Capture the cell that displays the provided text and extract its [X, Y] central coordinate. 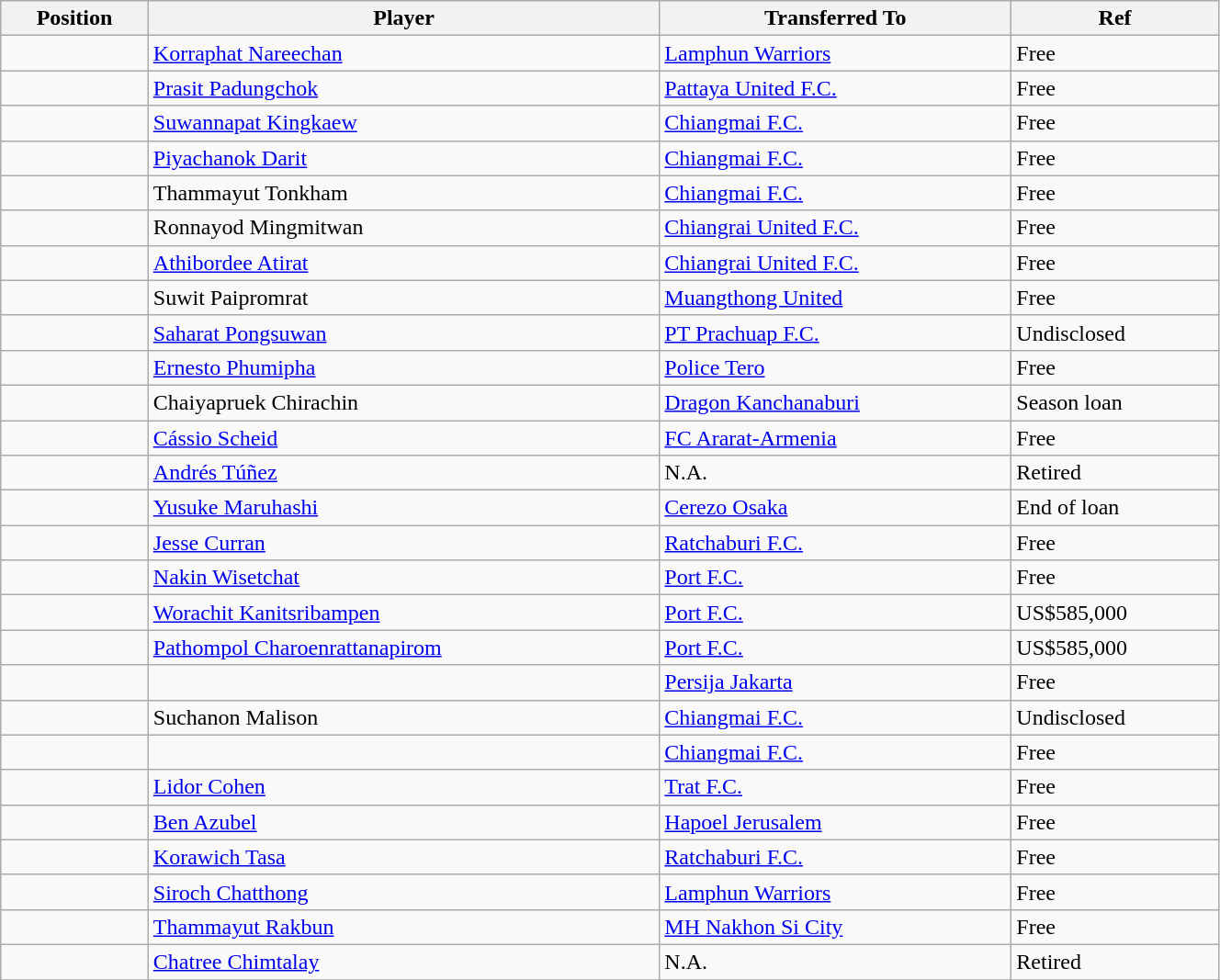
Jesse Curran [404, 543]
Saharat Pongsuwan [404, 332]
Suchanon Malison [404, 717]
Police Tero [836, 367]
Chatree Chimtalay [404, 962]
Korraphat Nareechan [404, 53]
FC Ararat-Armenia [836, 438]
Lidor Cohen [404, 787]
Persija Jakarta [836, 682]
Cerezo Osaka [836, 508]
Pathompol Charoenrattanapirom [404, 648]
Dragon Kanchanaburi [836, 402]
Player [404, 18]
Chaiyapruek Chirachin [404, 402]
Thammayut Rakbun [404, 927]
Ronnayod Mingmitwan [404, 228]
Ben Azubel [404, 822]
End of loan [1115, 508]
Prasit Padungchok [404, 88]
Trat F.C. [836, 787]
Cássio Scheid [404, 438]
Position [75, 18]
Athibordee Atirat [404, 263]
Thammayut Tonkham [404, 193]
Muangthong United [836, 298]
Suwannapat Kingkaew [404, 123]
Suwit Paipromrat [404, 298]
Hapoel Jerusalem [836, 822]
Season loan [1115, 402]
PT Prachuap F.C. [836, 332]
Ernesto Phumipha [404, 367]
MH Nakhon Si City [836, 927]
Yusuke Maruhashi [404, 508]
Korawich Tasa [404, 857]
Transferred To [836, 18]
Worachit Kanitsribampen [404, 613]
Piyachanok Darit [404, 158]
Siroch Chatthong [404, 892]
Pattaya United F.C. [836, 88]
Andrés Túñez [404, 473]
Nakin Wisetchat [404, 578]
Ref [1115, 18]
